Search for the cell housing the specified text and yield its (x, y) center coordinate. 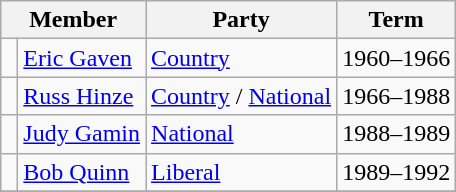
Country / National (242, 96)
1988–1989 (396, 134)
Term (396, 20)
Member (74, 20)
1989–1992 (396, 172)
National (242, 134)
Russ Hinze (82, 96)
Bob Quinn (82, 172)
1966–1988 (396, 96)
Eric Gaven (82, 58)
1960–1966 (396, 58)
Judy Gamin (82, 134)
Country (242, 58)
Liberal (242, 172)
Party (242, 20)
